Find where the given text appears and provide that cell's center as [X, Y] coordinate. 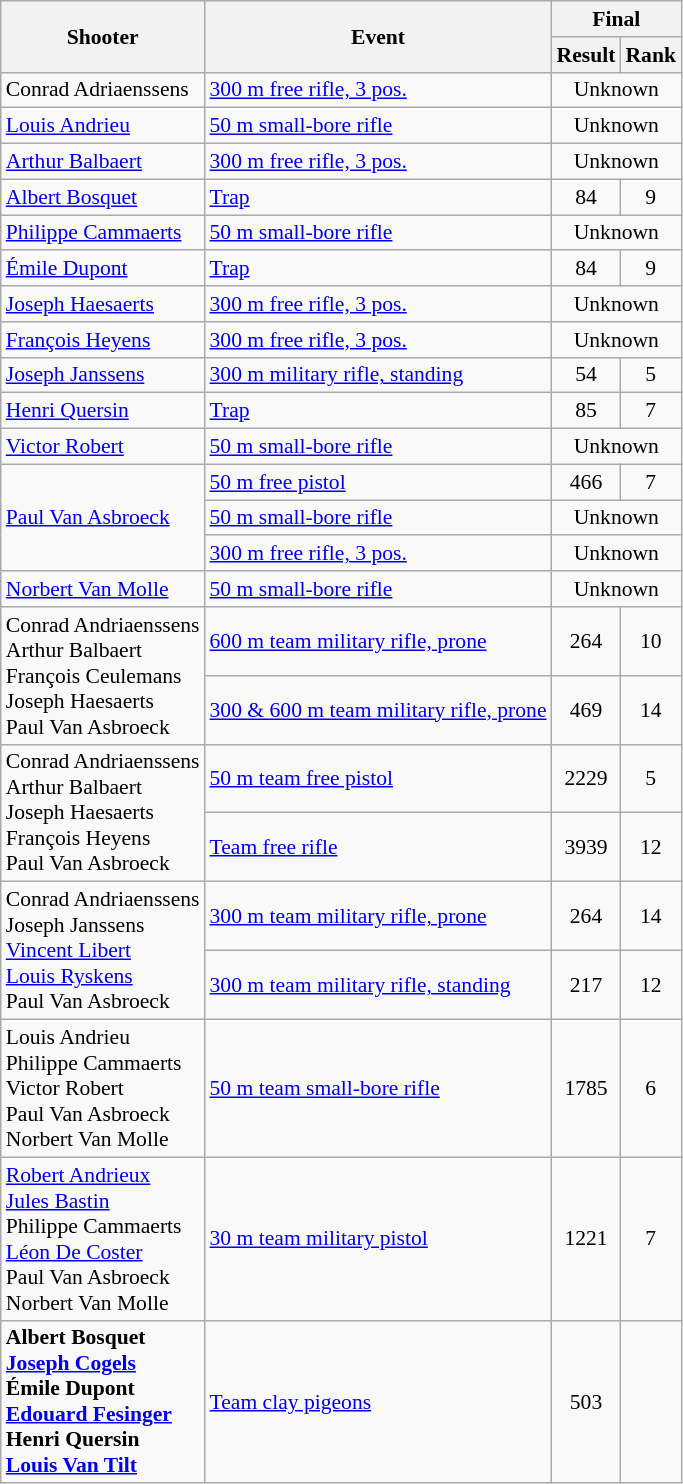
Albert Bosquet [103, 197]
300 m team military rifle, standing [378, 986]
3939 [586, 848]
466 [586, 482]
300 m military rifle, standing [378, 375]
300 & 600 m team military rifle, prone [378, 710]
Émile Dupont [103, 269]
Conrad Andriaenssens Joseph Janssens Vincent Libert Louis Ryskens Paul Van Asbroeck [103, 951]
Rank [650, 55]
Louis Andrieu [103, 126]
Philippe Cammaerts [103, 233]
54 [586, 375]
2229 [586, 778]
1785 [586, 1089]
469 [586, 710]
Henri Quersin [103, 411]
Arthur Balbaert [103, 162]
50 m free pistol [378, 482]
Final [616, 19]
10 [650, 642]
Conrad Adriaenssens [103, 90]
Albert Bosquet Joseph Cogels Émile Dupont Edouard Fesinger Henri Quersin Louis Van Tilt [103, 1402]
503 [586, 1402]
Robert Andrieux Jules Bastin Philippe Cammaerts Léon De Coster Paul Van Asbroeck Norbert Van Molle [103, 1238]
50 m team free pistol [378, 778]
600 m team military rifle, prone [378, 642]
217 [586, 986]
6 [650, 1089]
85 [586, 411]
Conrad Andriaenssens Arthur Balbaert Joseph Haesaerts François Heyens Paul Van Asbroeck [103, 813]
Louis Andrieu Philippe Cammaerts Victor Robert Paul Van Asbroeck Norbert Van Molle [103, 1089]
30 m team military pistol [378, 1238]
Norbert Van Molle [103, 589]
Conrad Andriaenssens Arthur Balbaert François Ceulemans Joseph Haesaerts Paul Van Asbroeck [103, 676]
Team free rifle [378, 848]
300 m team military rifle, prone [378, 916]
Team clay pigeons [378, 1402]
Joseph Janssens [103, 375]
Result [586, 55]
Joseph Haesaerts [103, 304]
Shooter [103, 36]
Victor Robert [103, 447]
Paul Van Asbroeck [103, 518]
Event [378, 36]
François Heyens [103, 340]
1221 [586, 1238]
50 m team small-bore rifle [378, 1089]
